From the cell containing the given text, extract its center point as [x, y] coordinate. 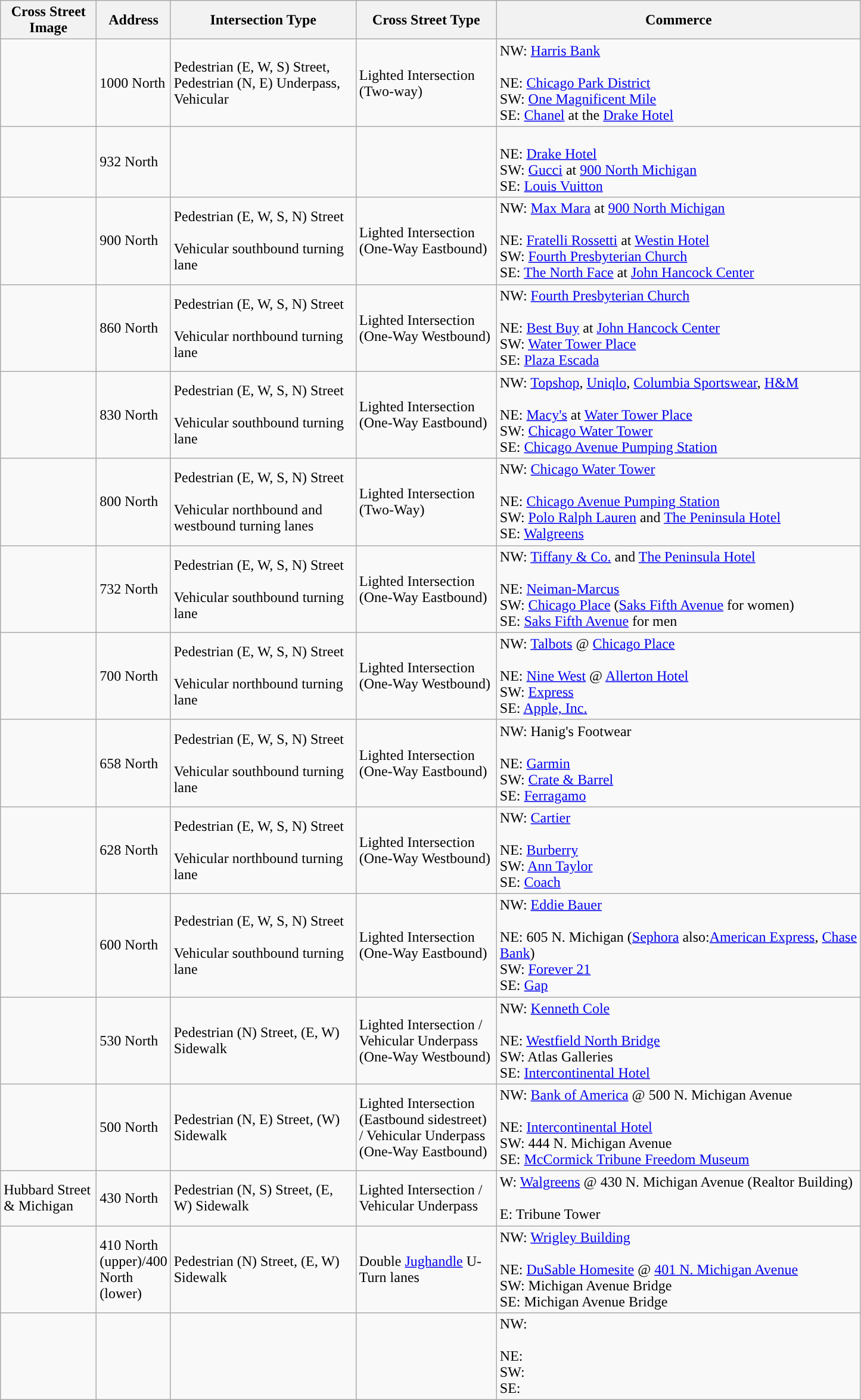
W: Walgreens @ 430 N. Michigan Avenue (Realtor Building)E: Tribune Tower [678, 1199]
Pedestrian (E, W, S) Street,Pedestrian (N, E) Underpass, Vehicular [263, 83]
Lighted Intersection (Two-way) [426, 83]
NE: Drake Hotel SW: Gucci at 900 North Michigan SE: Louis Vuitton [678, 162]
NW: Eddie BauerNE: 605 N. Michigan (Sephora also:American Express, Chase Bank) SW: Forever 21 SE: Gap [678, 945]
NW: Max Mara at 900 North MichiganNE: Fratelli Rossetti at Westin Hotel SW: Fourth Presbyterian Church SE: The North Face at John Hancock Center [678, 241]
NW: NE: SW: SE: [678, 1356]
NW: Topshop, Uniqlo, Columbia Sportswear, H&MNE: Macy's at Water Tower Place SW: Chicago Water Tower SE: Chicago Avenue Pumping Station [678, 415]
Intersection Type [263, 20]
Commerce [678, 20]
732 North [133, 589]
Pedestrian (N, E) Street, (W) Sidewalk [263, 1128]
Lighted Intersection / Vehicular Underpass (One-Way Westbound) [426, 1040]
NW: Wrigley BuildingNE: DuSable Homesite @ 401 N. Michigan Avenue SW: Michigan Avenue Bridge SE: Michigan Avenue Bridge [678, 1269]
Lighted Intersection / Vehicular Underpass [426, 1199]
932 North [133, 162]
410 North (upper)/400 North (lower) [133, 1269]
628 North [133, 850]
Double Jughandle U-Turn lanes [426, 1269]
NW: Hanig's FootwearNE: Garmin SW: Crate & Barrel SE: Ferragamo [678, 763]
NW: Chicago Water TowerNE: Chicago Avenue Pumping Station SW: Polo Ralph Lauren and The Peninsula Hotel SE: Walgreens [678, 502]
658 North [133, 763]
700 North [133, 676]
860 North [133, 328]
900 North [133, 241]
600 North [133, 945]
1000 North [133, 83]
NW: Harris BankNE: Chicago Park District SW: One Magnificent Mile SE: Chanel at the Drake Hotel [678, 83]
500 North [133, 1128]
530 North [133, 1040]
430 North [133, 1199]
NW: Kenneth ColeNE: Westfield North Bridge SW: Atlas Galleries SE: Intercontinental Hotel [678, 1040]
Pedestrian (E, W, S, N) StreetVehicular northbound and westbound turning lanes [263, 502]
800 North [133, 502]
830 North [133, 415]
NW: Fourth Presbyterian ChurchNE: Best Buy at John Hancock Center SW: Water Tower Place SE: Plaza Escada [678, 328]
Cross Street Type [426, 20]
Pedestrian (N, S) Street, (E, W) Sidewalk [263, 1199]
Lighted Intersection (Two-Way) [426, 502]
NW: CartierNE: Burberry SW: Ann Taylor SE: Coach [678, 850]
NW: Tiffany & Co. and The Peninsula HotelNE: Neiman-Marcus SW: Chicago Place (Saks Fifth Avenue for women) SE: Saks Fifth Avenue for men [678, 589]
NW: Bank of America @ 500 N. Michigan AvenueNE: Intercontinental Hotel SW: 444 N. Michigan Avenue SE: McCormick Tribune Freedom Museum [678, 1128]
Cross Street Image [49, 20]
Hubbard Street & Michigan [49, 1199]
NW: Talbots @ Chicago PlaceNE: Nine West @ Allerton Hotel SW: Express SE: Apple, Inc. [678, 676]
Lighted Intersection (Eastbound sidestreet) / Vehicular Underpass (One-Way Eastbound) [426, 1128]
Address [133, 20]
